Find where the given text appears and provide that cell's center as (x, y) coordinate. 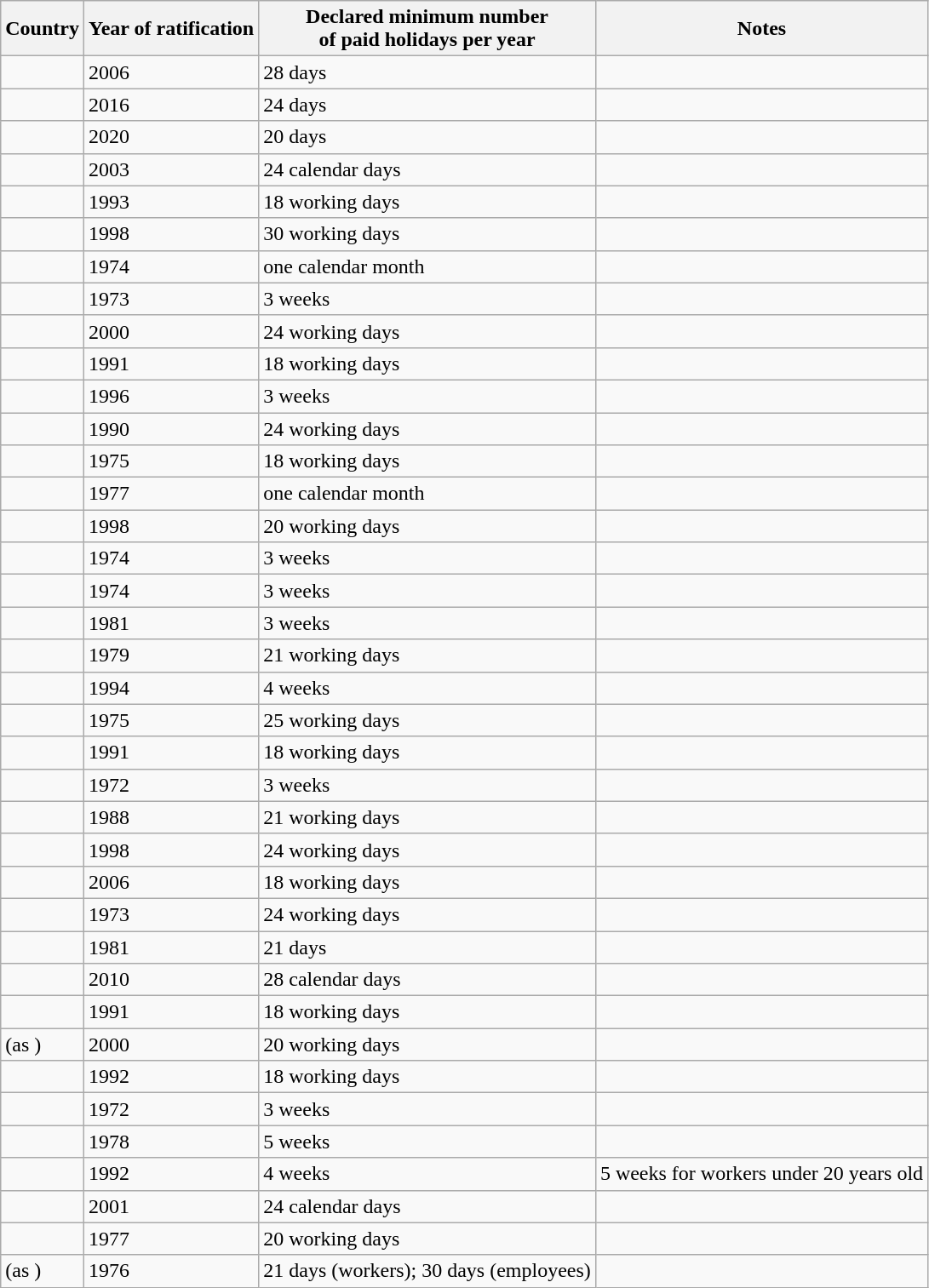
2016 (170, 105)
21 days (427, 947)
5 weeks (427, 1142)
Year of ratification (170, 29)
24 days (427, 105)
1976 (170, 1271)
21 days (workers); 30 days (employees) (427, 1271)
Country (43, 29)
2010 (170, 980)
1990 (170, 428)
Declared minimum numberof paid holidays per year (427, 29)
2003 (170, 169)
1978 (170, 1142)
30 working days (427, 234)
1996 (170, 396)
28 calendar days (427, 980)
Notes (761, 29)
1994 (170, 688)
2001 (170, 1206)
28 days (427, 72)
25 working days (427, 720)
5 weeks for workers under 20 years old (761, 1174)
1993 (170, 202)
2020 (170, 137)
1979 (170, 655)
1988 (170, 817)
20 days (427, 137)
